Find where the given text appears and provide that cell's center as (x, y) coordinate. 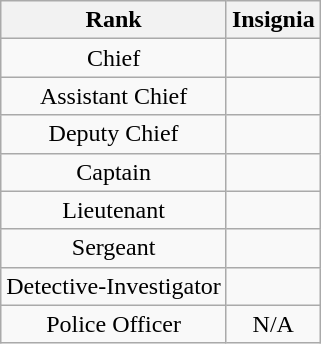
Assistant Chief (114, 96)
Detective-Investigator (114, 286)
Insignia (273, 20)
Deputy Chief (114, 134)
Chief (114, 58)
Captain (114, 172)
Rank (114, 20)
Lieutenant (114, 210)
Police Officer (114, 324)
N/A (273, 324)
Sergeant (114, 248)
